Detect which cell encompasses the target text, then output its [X, Y] center coordinate. 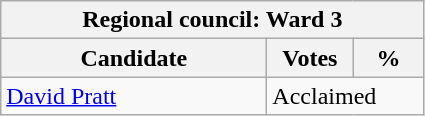
% [388, 58]
David Pratt [134, 96]
Candidate [134, 58]
Regional council: Ward 3 [212, 20]
Acclaimed [346, 96]
Votes [310, 58]
